Locate the cell with the specified text and output its [X, Y] center coordinate. 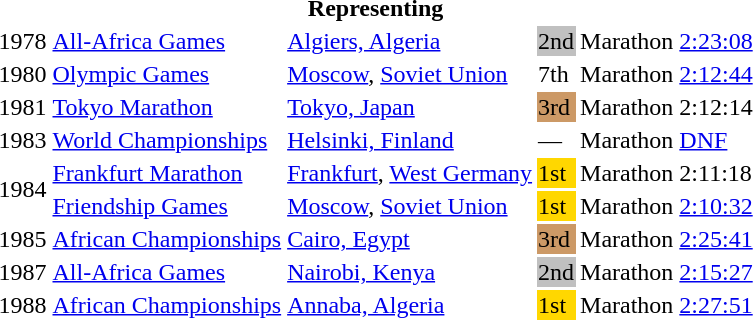
7th [556, 74]
World Championships [167, 140]
Cairo, Egypt [410, 239]
Algiers, Algeria [410, 41]
— [556, 140]
Helsinki, Finland [410, 140]
Frankfurt, West Germany [410, 173]
Annaba, Algeria [410, 305]
Nairobi, Kenya [410, 272]
Frankfurt Marathon [167, 173]
Tokyo, Japan [410, 107]
Tokyo Marathon [167, 107]
Friendship Games [167, 206]
Olympic Games [167, 74]
